Return the [x, y] coordinate for the center point of the cell that contains the specified text.  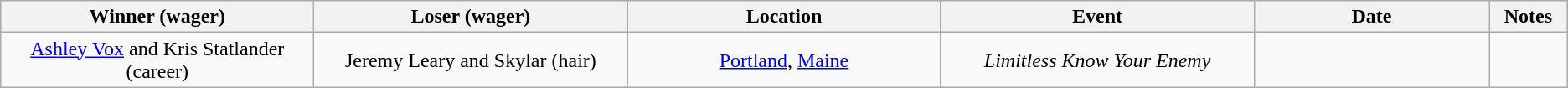
Ashley Vox and Kris Statlander (career) [157, 60]
Event [1097, 17]
Date [1372, 17]
Portland, Maine [784, 60]
Winner (wager) [157, 17]
Jeremy Leary and Skylar (hair) [471, 60]
Loser (wager) [471, 17]
Location [784, 17]
Limitless Know Your Enemy [1097, 60]
Notes [1529, 17]
